Search for the cell housing the specified text and yield its [x, y] center coordinate. 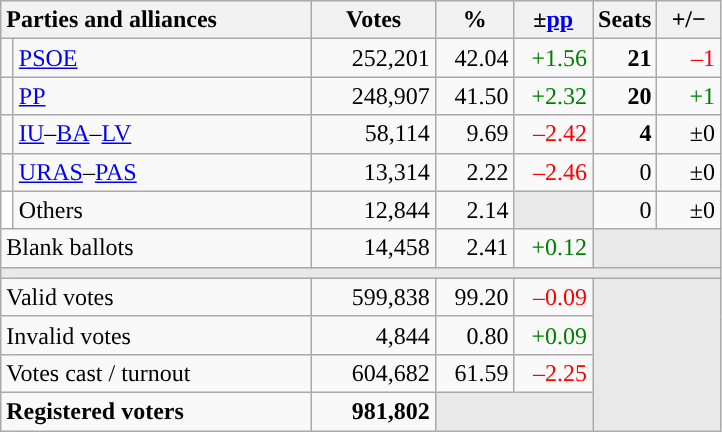
±pp [554, 20]
URAS–PAS [162, 172]
+0.09 [554, 335]
14,458 [374, 248]
42.04 [474, 58]
IU–BA–LV [162, 134]
Parties and alliances [156, 20]
13,314 [374, 172]
+/− [689, 20]
–0.09 [554, 297]
99.20 [474, 297]
9.69 [474, 134]
4,844 [374, 335]
Seats [624, 20]
+2.32 [554, 96]
981,802 [374, 411]
Others [162, 210]
% [474, 20]
248,907 [374, 96]
58,114 [374, 134]
+1 [689, 96]
252,201 [374, 58]
Votes cast / turnout [156, 373]
Votes [374, 20]
–1 [689, 58]
599,838 [374, 297]
Blank ballots [156, 248]
2.41 [474, 248]
2.14 [474, 210]
12,844 [374, 210]
Invalid votes [156, 335]
–2.25 [554, 373]
+0.12 [554, 248]
+1.56 [554, 58]
Registered voters [156, 411]
PSOE [162, 58]
–2.42 [554, 134]
0.80 [474, 335]
604,682 [374, 373]
41.50 [474, 96]
–2.46 [554, 172]
20 [624, 96]
2.22 [474, 172]
21 [624, 58]
61.59 [474, 373]
PP [162, 96]
4 [624, 134]
Valid votes [156, 297]
